Search for the cell housing the specified text and yield its (X, Y) center coordinate. 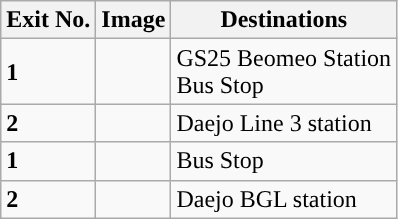
Destinations (284, 20)
Daejo BGL station (284, 199)
Daejo Line 3 station (284, 123)
GS25 Beomeo StationBus Stop (284, 72)
Image (134, 20)
Bus Stop (284, 161)
Exit No. (48, 20)
